Scan for the cell matching the given text and deliver its (X, Y) coordinate at center. 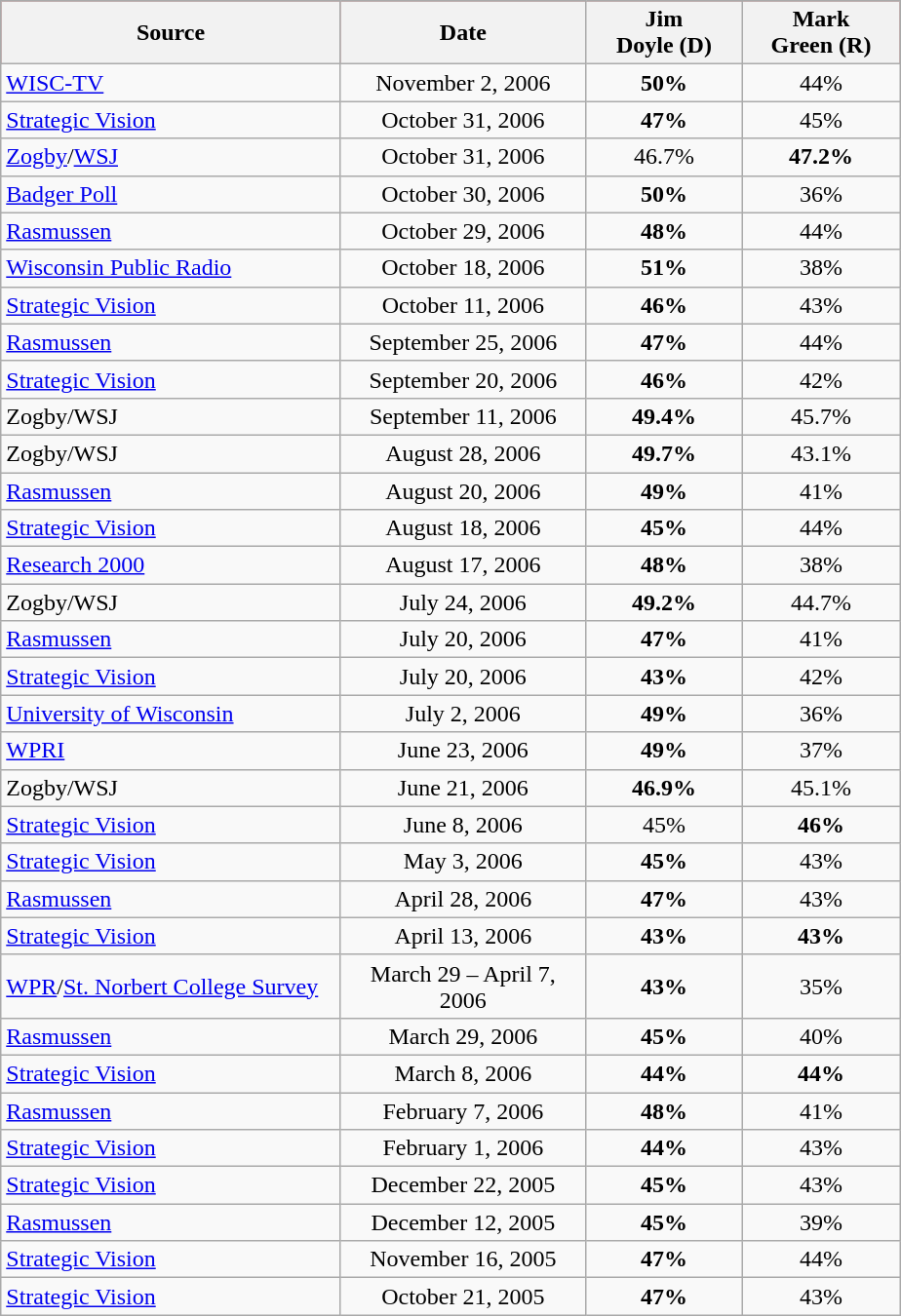
WPR/St. Norbert College Survey (172, 987)
March 8, 2006 (462, 1073)
December 22, 2005 (462, 1185)
July 24, 2006 (462, 602)
September 25, 2006 (462, 342)
September 20, 2006 (462, 379)
September 11, 2006 (462, 416)
39% (821, 1222)
July 2, 2006 (462, 714)
Badger Poll (172, 194)
Source (172, 33)
Date (462, 33)
MarkGreen (R) (821, 33)
44.7% (821, 602)
October 21, 2005 (462, 1297)
February 7, 2006 (462, 1110)
49.4% (663, 416)
May 3, 2006 (462, 862)
March 29 – April 7, 2006 (462, 987)
August 18, 2006 (462, 528)
WISC-TV (172, 83)
October 30, 2006 (462, 194)
June 21, 2006 (462, 788)
47.2% (821, 157)
49.7% (663, 453)
35% (821, 987)
November 16, 2005 (462, 1259)
49.2% (663, 602)
April 13, 2006 (462, 936)
October 29, 2006 (462, 231)
51% (663, 268)
40% (821, 1036)
46.9% (663, 788)
November 2, 2006 (462, 83)
December 12, 2005 (462, 1222)
WPRI (172, 751)
45.1% (821, 788)
August 28, 2006 (462, 453)
October 18, 2006 (462, 268)
JimDoyle (D) (663, 33)
March 29, 2006 (462, 1036)
46.7% (663, 157)
Wisconsin Public Radio (172, 268)
February 1, 2006 (462, 1148)
43.1% (821, 453)
October 11, 2006 (462, 305)
June 23, 2006 (462, 751)
Research 2000 (172, 565)
June 8, 2006 (462, 825)
August 20, 2006 (462, 490)
45.7% (821, 416)
August 17, 2006 (462, 565)
37% (821, 751)
University of Wisconsin (172, 714)
April 28, 2006 (462, 899)
